Extract the (x, y) coordinate from the center of the cell holding the provided text.  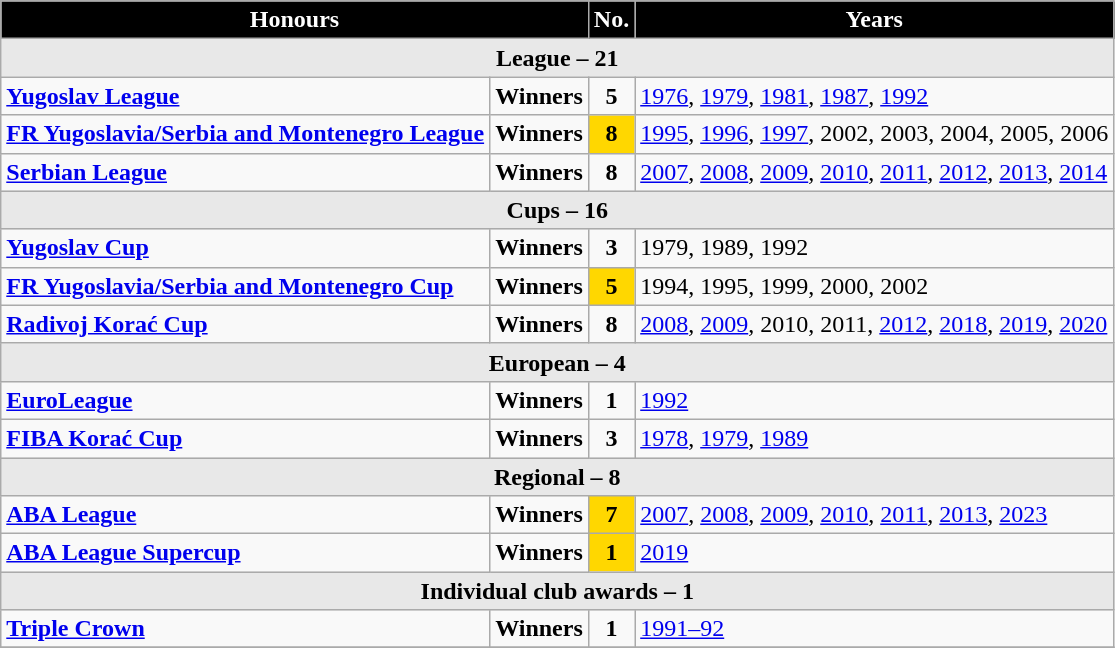
EuroLeague (246, 400)
1995, 1996, 1997, 2002, 2003, 2004, 2005, 2006 (874, 134)
FR Yugoslavia/Serbia and Montenegro Cup (246, 286)
League – 21 (558, 58)
1978, 1979, 1989 (874, 438)
Triple Crown (246, 629)
Yugoslav League (246, 96)
Cups – 16 (558, 210)
ABA League Supercup (246, 553)
Yugoslav Cup (246, 248)
1979, 1989, 1992 (874, 248)
FIBA Korać Cup (246, 438)
1991–92 (874, 629)
1992 (874, 400)
FR Yugoslavia/Serbia and Montenegro League (246, 134)
Individual club awards – 1 (558, 591)
1976, 1979, 1981, 1987, 1992 (874, 96)
1994, 1995, 1999, 2000, 2002 (874, 286)
Honours (295, 20)
Serbian League (246, 172)
Years (874, 20)
2008, 2009, 2010, 2011, 2012, 2018, 2019, 2020 (874, 324)
Radivoj Korać Cup (246, 324)
ABA League (246, 515)
2019 (874, 553)
Regional – 8 (558, 477)
2007, 2008, 2009, 2010, 2011, 2012, 2013, 2014 (874, 172)
European – 4 (558, 362)
No. (611, 20)
7 (611, 515)
2007, 2008, 2009, 2010, 2011, 2013, 2023 (874, 515)
